Output the (x, y) coordinate of the center of the cell containing the given text.  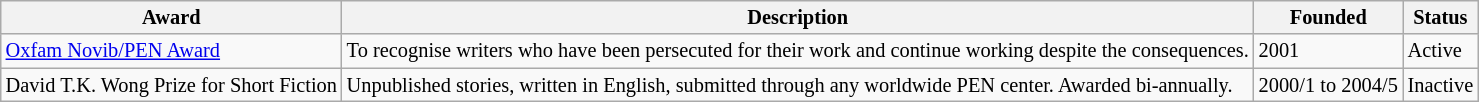
Status (1440, 17)
Unpublished stories, written in English, submitted through any worldwide PEN center. Awarded bi-annually. (798, 85)
Oxfam Novib/PEN Award (172, 51)
2001 (1328, 51)
David T.K. Wong Prize for Short Fiction (172, 85)
Active (1440, 51)
To recognise writers who have been persecuted for their work and continue working despite the consequences. (798, 51)
Description (798, 17)
2000/1 to 2004/5 (1328, 85)
Award (172, 17)
Inactive (1440, 85)
Founded (1328, 17)
